Search for the cell housing the specified text and yield its (X, Y) center coordinate. 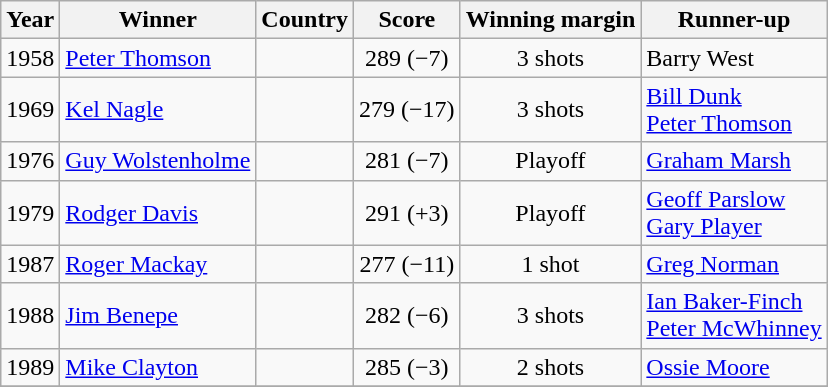
1988 (30, 316)
Mike Clayton (158, 367)
Ossie Moore (734, 367)
279 (−17) (408, 110)
Jim Benepe (158, 316)
Year (30, 20)
Bill Dunk Peter Thomson (734, 110)
Roger Mackay (158, 264)
277 (−11) (408, 264)
285 (−3) (408, 367)
Guy Wolstenholme (158, 161)
1976 (30, 161)
1987 (30, 264)
Greg Norman (734, 264)
1 shot (550, 264)
282 (−6) (408, 316)
Ian Baker-Finch Peter McWhinney (734, 316)
Graham Marsh (734, 161)
281 (−7) (408, 161)
Geoff Parslow Gary Player (734, 212)
1969 (30, 110)
1989 (30, 367)
Winning margin (550, 20)
2 shots (550, 367)
289 (−7) (408, 58)
Barry West (734, 58)
Country (305, 20)
Rodger Davis (158, 212)
Runner-up (734, 20)
Score (408, 20)
Peter Thomson (158, 58)
1958 (30, 58)
Winner (158, 20)
291 (+3) (408, 212)
1979 (30, 212)
Kel Nagle (158, 110)
